Capture the cell that displays the provided text and extract its (X, Y) central coordinate. 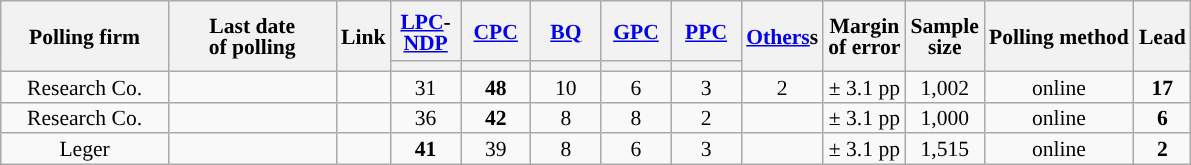
36 (426, 118)
31 (426, 86)
1,000 (945, 118)
10 (566, 86)
Link (364, 36)
Polling method (1059, 36)
LPC-NDP (426, 31)
Last dateof polling (252, 36)
1,515 (945, 150)
1,002 (945, 86)
CPC (496, 31)
Otherss (782, 36)
17 (1162, 86)
48 (496, 86)
41 (426, 150)
Leger (85, 150)
Polling firm (85, 36)
39 (496, 150)
GPC (636, 31)
BQ (566, 31)
Marginof error (864, 36)
Lead (1162, 36)
Samplesize (945, 36)
42 (496, 118)
PPC (706, 31)
